Locate the cell with the specified text and output its (x, y) center coordinate. 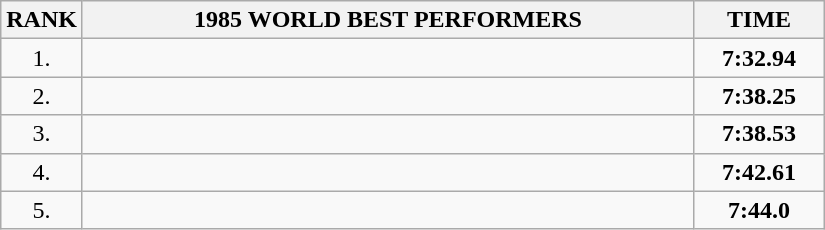
7:42.61 (760, 172)
5. (42, 210)
2. (42, 96)
7:38.53 (760, 134)
4. (42, 172)
TIME (760, 20)
1985 WORLD BEST PERFORMERS (388, 20)
7:32.94 (760, 58)
7:44.0 (760, 210)
3. (42, 134)
RANK (42, 20)
7:38.25 (760, 96)
1. (42, 58)
